Search for the cell housing the specified text and yield its [x, y] center coordinate. 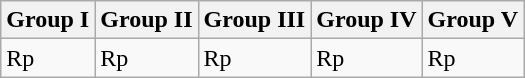
Group V [473, 20]
Group IV [366, 20]
Group III [254, 20]
Group I [48, 20]
Group II [146, 20]
